Determine the (x, y) coordinate at the center of the cell enclosing the given text.  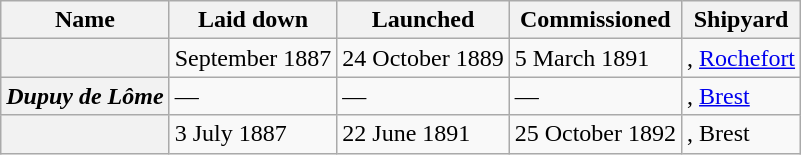
Laid down (253, 20)
22 June 1891 (423, 134)
Launched (423, 20)
Dupuy de Lôme (85, 96)
Name (85, 20)
24 October 1889 (423, 58)
September 1887 (253, 58)
5 March 1891 (595, 58)
Shipyard (742, 20)
Commissioned (595, 20)
, Rochefort (742, 58)
25 October 1892 (595, 134)
3 July 1887 (253, 134)
